Provide the (X, Y) coordinate of the cell's center where the given text is located.  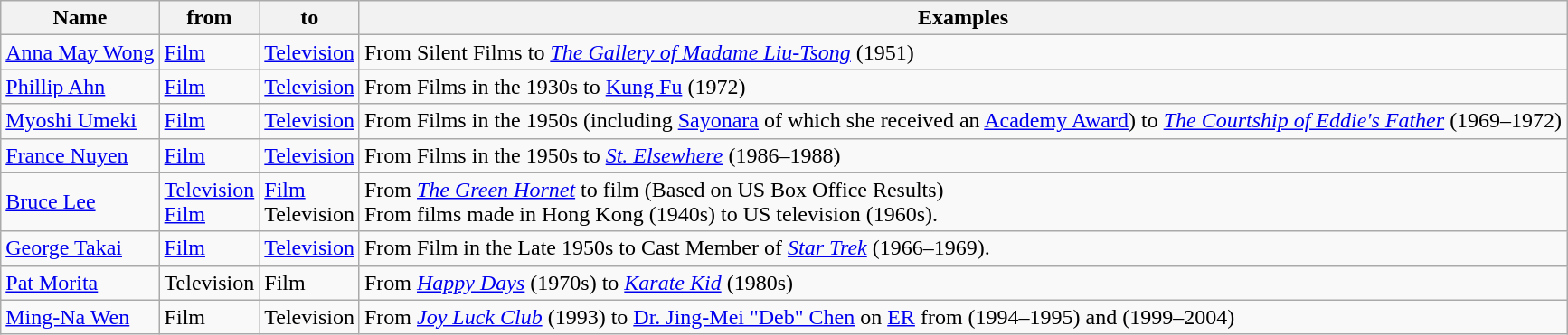
From Joy Luck Club (1993) to Dr. Jing-Mei "Deb" Chen on ER from (1994–1995) and (1999–2004) (962, 317)
From The Green Hornet to film (Based on US Box Office Results)From films made in Hong Kong (1940s) to US television (1960s). (962, 202)
From Film in the Late 1950s to Cast Member of Star Trek (1966–1969). (962, 248)
from (210, 18)
to (309, 18)
From Films in the 1950s to St. Elsewhere (1986–1988) (962, 155)
Name (80, 18)
FilmTelevision (309, 202)
Myoshi Umeki (80, 121)
TelevisionFilm (210, 202)
Examples (962, 18)
From Silent Films to The Gallery of Madame Liu-Tsong (1951) (962, 52)
From Films in the 1950s (including Sayonara of which she received an Academy Award) to The Courtship of Eddie's Father (1969–1972) (962, 121)
Pat Morita (80, 283)
Anna May Wong (80, 52)
Bruce Lee (80, 202)
From Films in the 1930s to Kung Fu (1972) (962, 87)
Ming-Na Wen (80, 317)
From Happy Days (1970s) to Karate Kid (1980s) (962, 283)
France Nuyen (80, 155)
Phillip Ahn (80, 87)
George Takai (80, 248)
